Output the (x, y) coordinate of the center of the cell containing the given text.  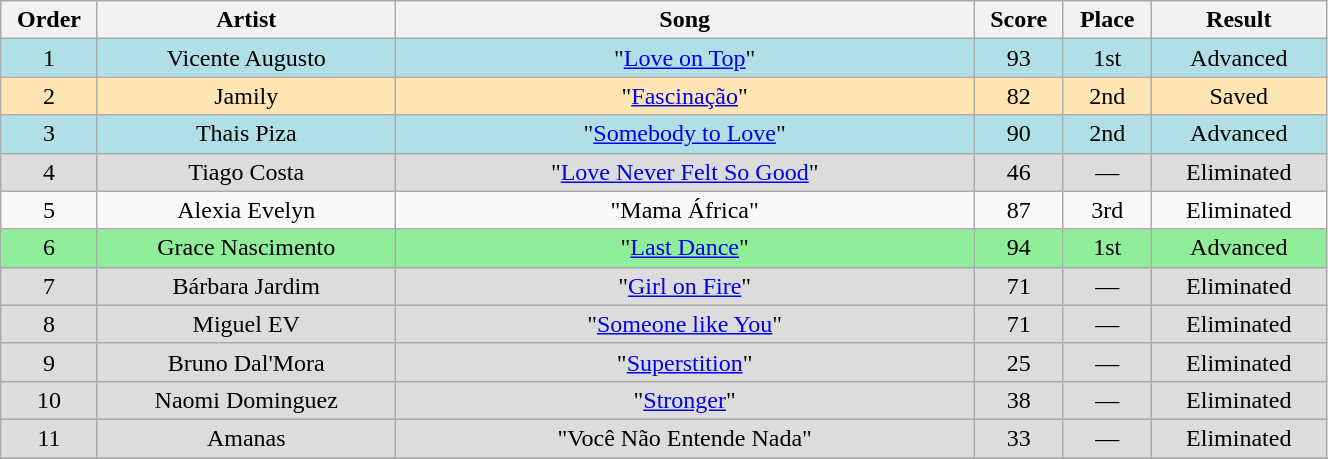
Jamily (246, 96)
Grace Nascimento (246, 248)
87 (1018, 210)
Naomi Dominguez (246, 400)
Thais Piza (246, 134)
5 (49, 210)
2 (49, 96)
"Last Dance" (684, 248)
11 (49, 438)
82 (1018, 96)
Artist (246, 20)
1 (49, 58)
Amanas (246, 438)
6 (49, 248)
8 (49, 324)
9 (49, 362)
Tiago Costa (246, 172)
33 (1018, 438)
Score (1018, 20)
"Someone like You" (684, 324)
Result (1238, 20)
"Fascinação" (684, 96)
Vicente Augusto (246, 58)
"Girl on Fire" (684, 286)
7 (49, 286)
"Love on Top" (684, 58)
93 (1018, 58)
90 (1018, 134)
46 (1018, 172)
Bruno Dal'Mora (246, 362)
"Mama África" (684, 210)
"Você Não Entende Nada" (684, 438)
4 (49, 172)
Miguel EV (246, 324)
10 (49, 400)
25 (1018, 362)
Place (1107, 20)
3 (49, 134)
94 (1018, 248)
Alexia Evelyn (246, 210)
"Somebody to Love" (684, 134)
Order (49, 20)
38 (1018, 400)
3rd (1107, 210)
Song (684, 20)
"Love Never Felt So Good" (684, 172)
Saved (1238, 96)
"Superstition" (684, 362)
Bárbara Jardim (246, 286)
"Stronger" (684, 400)
